Capture the cell that displays the provided text and extract its [X, Y] central coordinate. 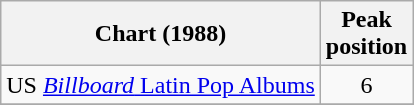
Peakposition [366, 34]
US Billboard Latin Pop Albums [161, 85]
Chart (1988) [161, 34]
6 [366, 85]
